Return the [X, Y] coordinate for the center point of the cell that contains the specified text.  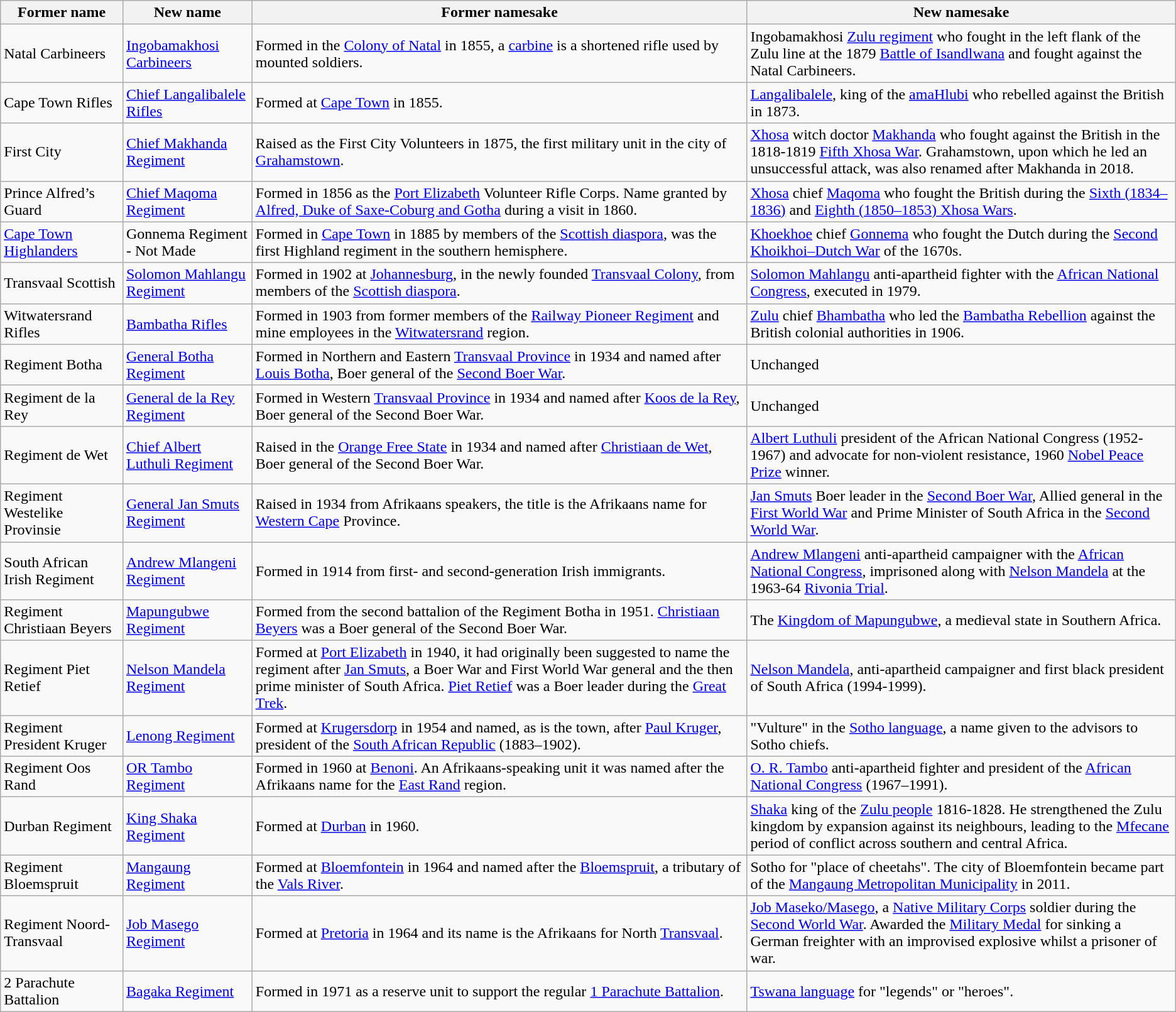
The Kingdom of Mapungubwe, a medieval state in Southern Africa. [961, 621]
Nelson Mandela, anti-apartheid campaigner and first black president of South Africa (1994-1999). [961, 678]
General Jan Smuts Regiment [187, 513]
Regiment Noord-Transvaal [62, 933]
Zulu chief Bhambatha who led the Bambatha Rebellion against the British colonial authorities in 1906. [961, 324]
Tswana language for "legends" or "heroes". [961, 991]
First City [62, 152]
New name [187, 13]
Andrew Mlangeni anti-apartheid campaigner with the African National Congress, imprisoned along with Nelson Mandela at the 1963-64 Rivonia Trial. [961, 570]
Former namesake [499, 13]
Solomon Mahlangu Regiment [187, 283]
General de la Rey Regiment [187, 406]
Formed at Krugersdorp in 1954 and named, as is the town, after Paul Kruger, president of the South African Republic (1883–1902). [499, 736]
Raised as the First City Volunteers in 1875, the first military unit in the city of Grahamstown. [499, 152]
Formed in 1971 as a reserve unit to support the regular 1 Parachute Battalion. [499, 991]
Jan Smuts Boer leader in the Second Boer War, Allied general in the First World War and Prime Minister of South Africa in the Second World War. [961, 513]
Sotho for "place of cheetahs". The city of Bloemfontein became part of the Mangaung Metropolitan Municipality in 2011. [961, 876]
Formed in 1856 as the Port Elizabeth Volunteer Rifle Corps. Name granted by Alfred, Duke of Saxe-Coburg and Gotha during a visit in 1860. [499, 201]
"Vulture" in the Sotho language, a name given to the advisors to Sotho chiefs. [961, 736]
Natal Carbineers [62, 53]
Formed in 1903 from former members of the Railway Pioneer Regiment and mine employees in the Witwatersrand region. [499, 324]
Raised in 1934 from Afrikaans speakers, the title is the Afrikaans name for Western Cape Province. [499, 513]
Regiment Westelike Provinsie [62, 513]
Ingobamakhosi Zulu regiment who fought in the left flank of the Zulu line at the 1879 Battle of Isandlwana and fought against the Natal Carbineers. [961, 53]
O. R. Tambo anti-apartheid fighter and president of the African National Congress (1967–1991). [961, 776]
Formed in 1902 at Johannesburg, in the newly founded Transvaal Colony, from members of the Scottish diaspora. [499, 283]
Chief Maqoma Regiment [187, 201]
Formed at Cape Town in 1855. [499, 103]
Job Masego Regiment [187, 933]
Chief Langalibalele Rifles [187, 103]
Durban Regiment [62, 826]
Mapungubwe Regiment [187, 621]
Formed at Durban in 1960. [499, 826]
King Shaka Regiment [187, 826]
Xhosa chief Maqoma who fought the British during the Sixth (1834–1836) and Eighth (1850–1853) Xhosa Wars. [961, 201]
New namesake [961, 13]
Formed in 1914 from first- and second-generation Irish immigrants. [499, 570]
Chief Albert Luthuli Regiment [187, 455]
Transvaal Scottish [62, 283]
Formed in the Colony of Natal in 1855, a carbine is a shortened rifle used by mounted soldiers. [499, 53]
Regiment de Wet [62, 455]
Mangaung Regiment [187, 876]
Formed in Western Transvaal Province in 1934 and named after Koos de la Rey, Boer general of the Second Boer War. [499, 406]
Formed at Bloemfontein in 1964 and named after the Bloemspruit, a tributary of the Vals River. [499, 876]
Cape Town Rifles [62, 103]
Former name [62, 13]
Formed in 1960 at Benoni. An Afrikaans-speaking unit it was named after the Afrikaans name for the East Rand region. [499, 776]
Regiment Christiaan Beyers [62, 621]
Bagaka Regiment [187, 991]
Raised in the Orange Free State in 1934 and named after Christiaan de Wet, Boer general of the Second Boer War. [499, 455]
Witwatersrand Rifles [62, 324]
Bambatha Rifles [187, 324]
Formed in Northern and Eastern Transvaal Province in 1934 and named after Louis Botha, Boer general of the Second Boer War. [499, 364]
Chief Makhanda Regiment [187, 152]
OR Tambo Regiment [187, 776]
General Botha Regiment [187, 364]
Gonnema Regiment - Not Made [187, 242]
Regiment Oos Rand [62, 776]
Solomon Mahlangu anti-apartheid fighter with the African National Congress, executed in 1979. [961, 283]
Lenong Regiment [187, 736]
Formed from the second battalion of the Regiment Botha in 1951. Christiaan Beyers was a Boer general of the Second Boer War. [499, 621]
Langalibalele, king of the amaHlubi who rebelled against the British in 1873. [961, 103]
2 Parachute Battalion [62, 991]
Regiment President Kruger [62, 736]
South African Irish Regiment [62, 570]
Khoekhoe chief Gonnema who fought the Dutch during the Second Khoikhoi–Dutch War of the 1670s. [961, 242]
Regiment Piet Retief [62, 678]
Andrew Mlangeni Regiment [187, 570]
Prince Alfred’s Guard [62, 201]
Regiment Bloemspruit [62, 876]
Formed in Cape Town in 1885 by members of the Scottish diaspora, was the first Highland regiment in the southern hemisphere. [499, 242]
Regiment Botha [62, 364]
Ingobamakhosi Carbineers [187, 53]
Formed at Pretoria in 1964 and its name is the Afrikaans for North Transvaal. [499, 933]
Regiment de la Rey [62, 406]
Cape Town Highlanders [62, 242]
Nelson Mandela Regiment [187, 678]
Albert Luthuli president of the African National Congress (1952-1967) and advocate for non-violent resistance, 1960 Nobel Peace Prize winner. [961, 455]
